Return the [X, Y] coordinate for the center point of the cell that contains the specified text.  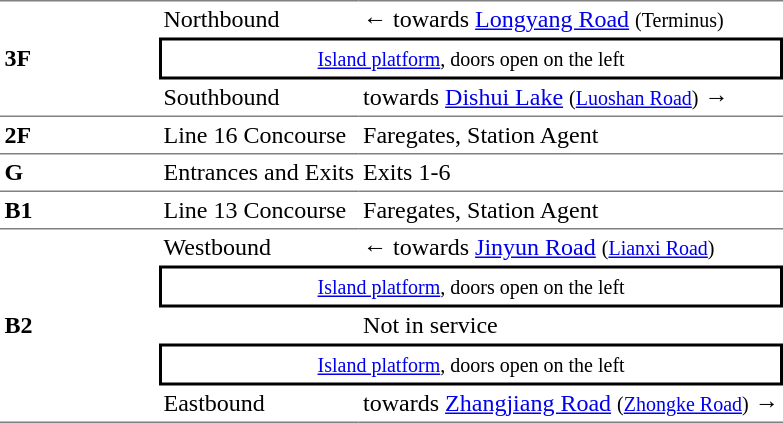
Westbound [259, 248]
Entrances and Exits [259, 173]
3F [80, 58]
Line 13 Concourse [259, 211]
Line 16 Concourse [259, 136]
B1 [80, 211]
Northbound [259, 19]
G [80, 173]
Southbound [259, 99]
2F [80, 136]
